Search for the cell housing the specified text and yield its (x, y) center coordinate. 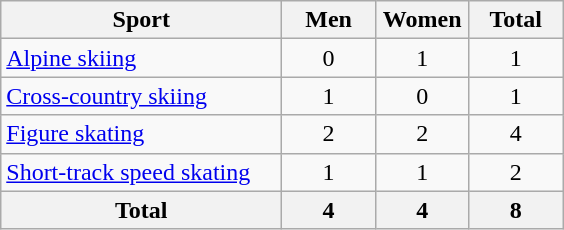
8 (516, 210)
Short-track speed skating (142, 172)
Men (329, 20)
Sport (142, 20)
Cross-country skiing (142, 96)
Women (422, 20)
Alpine skiing (142, 58)
Figure skating (142, 134)
